Capture the cell that displays the provided text and extract its [x, y] central coordinate. 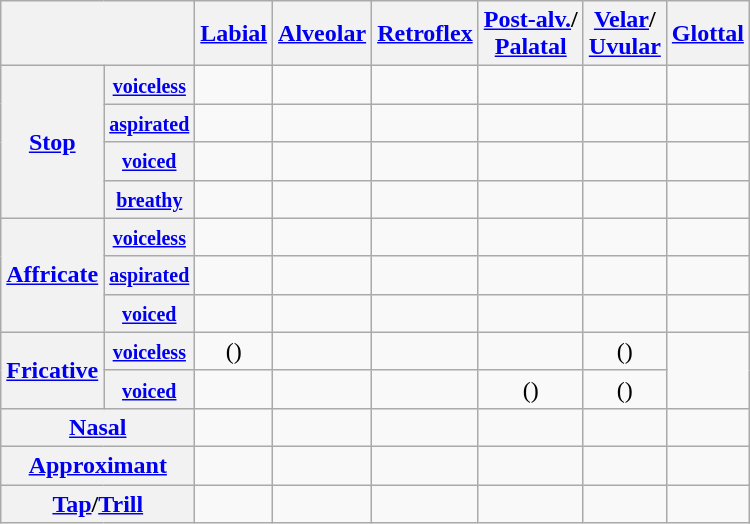
Affricate [52, 275]
Glottal [708, 34]
Stop [52, 142]
Retroflex [426, 34]
breathy [150, 199]
Velar/Uvular [624, 34]
Nasal [98, 427]
Alveolar [322, 34]
Fricative [52, 370]
Post-alv./Palatal [530, 34]
Tap/Trill [98, 503]
Approximant [98, 465]
Labial [234, 34]
